Return (x, y) of the center of cell containing provided text 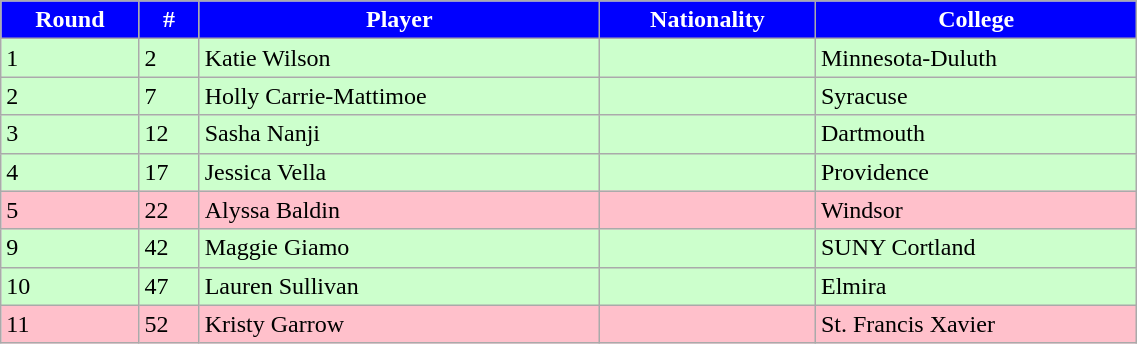
Player (399, 20)
Minnesota-Duluth (976, 58)
12 (169, 134)
Elmira (976, 286)
1 (70, 58)
42 (169, 248)
College (976, 20)
Nationality (707, 20)
10 (70, 286)
SUNY Cortland (976, 248)
Maggie Giamo (399, 248)
Round (70, 20)
Holly Carrie-Mattimoe (399, 96)
47 (169, 286)
Jessica Vella (399, 172)
Syracuse (976, 96)
11 (70, 324)
22 (169, 210)
Windsor (976, 210)
7 (169, 96)
Dartmouth (976, 134)
# (169, 20)
52 (169, 324)
3 (70, 134)
Providence (976, 172)
Katie Wilson (399, 58)
Kristy Garrow (399, 324)
4 (70, 172)
Sasha Nanji (399, 134)
17 (169, 172)
Lauren Sullivan (399, 286)
Alyssa Baldin (399, 210)
5 (70, 210)
St. Francis Xavier (976, 324)
9 (70, 248)
